Capture the cell that displays the provided text and extract its [x, y] central coordinate. 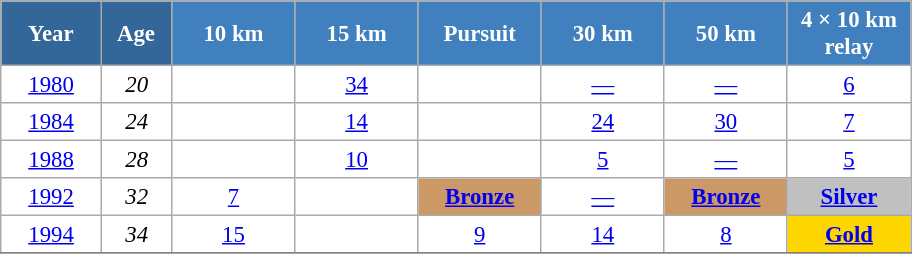
15 km [356, 34]
Age [136, 34]
28 [136, 160]
30 km [602, 34]
10 km [234, 34]
Year [52, 34]
Silver [848, 197]
1984 [52, 122]
8 [726, 235]
1994 [52, 235]
32 [136, 197]
4 × 10 km relay [848, 34]
30 [726, 122]
Pursuit [480, 34]
20 [136, 85]
9 [480, 235]
1988 [52, 160]
10 [356, 160]
Gold [848, 235]
6 [848, 85]
15 [234, 235]
1980 [52, 85]
1992 [52, 197]
50 km [726, 34]
